Identify which cell holds the provided text, then report its (x, y) central coordinate. 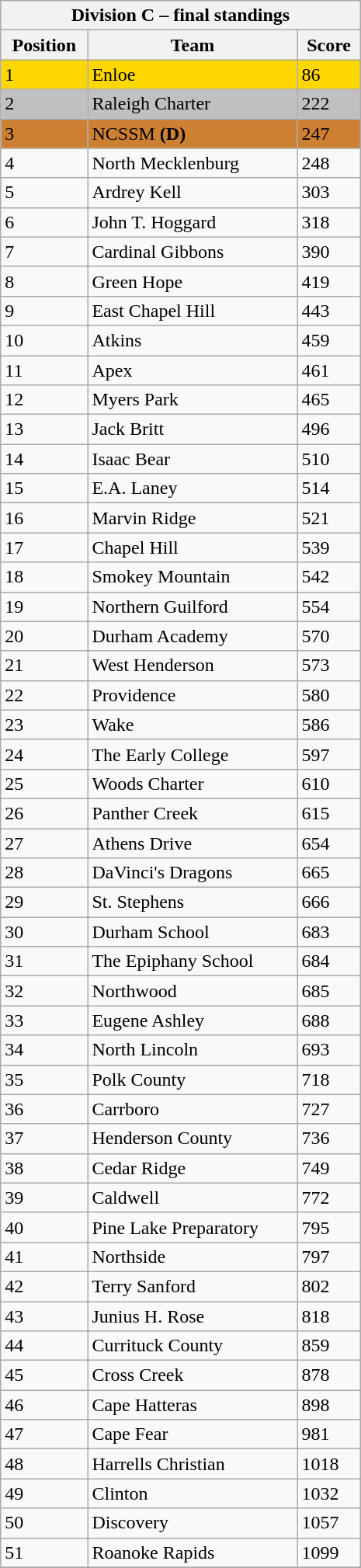
31 (44, 961)
North Mecklenburg (193, 163)
898 (329, 1405)
Myers Park (193, 400)
42 (44, 1286)
12 (44, 400)
727 (329, 1109)
Panther Creek (193, 813)
Carrboro (193, 1109)
818 (329, 1316)
Raleigh Charter (193, 104)
248 (329, 163)
43 (44, 1316)
749 (329, 1168)
The Epiphany School (193, 961)
8 (44, 281)
514 (329, 488)
44 (44, 1346)
24 (44, 754)
Clinton (193, 1493)
St. Stephens (193, 902)
443 (329, 311)
688 (329, 1020)
Caldwell (193, 1198)
539 (329, 548)
521 (329, 518)
1099 (329, 1552)
Eugene Ashley (193, 1020)
Roanoke Rapids (193, 1552)
West Henderson (193, 666)
Atkins (193, 340)
37 (44, 1139)
390 (329, 252)
25 (44, 784)
51 (44, 1552)
654 (329, 843)
49 (44, 1493)
Henderson County (193, 1139)
17 (44, 548)
510 (329, 459)
795 (329, 1227)
50 (44, 1523)
Junius H. Rose (193, 1316)
Isaac Bear (193, 459)
10 (44, 340)
Terry Sanford (193, 1286)
11 (44, 370)
736 (329, 1139)
Cape Hatteras (193, 1405)
35 (44, 1080)
Chapel Hill (193, 548)
14 (44, 459)
Harrells Christian (193, 1464)
665 (329, 873)
Northwood (193, 991)
45 (44, 1375)
772 (329, 1198)
1018 (329, 1464)
981 (329, 1434)
Cardinal Gibbons (193, 252)
27 (44, 843)
Providence (193, 695)
Smokey Mountain (193, 577)
Durham School (193, 932)
1032 (329, 1493)
Cedar Ridge (193, 1168)
Woods Charter (193, 784)
465 (329, 400)
222 (329, 104)
39 (44, 1198)
247 (329, 134)
303 (329, 193)
48 (44, 1464)
683 (329, 932)
20 (44, 636)
9 (44, 311)
Wake (193, 725)
Score (329, 45)
46 (44, 1405)
Team (193, 45)
461 (329, 370)
570 (329, 636)
North Lincoln (193, 1050)
693 (329, 1050)
459 (329, 340)
586 (329, 725)
Apex (193, 370)
86 (329, 75)
34 (44, 1050)
802 (329, 1286)
Cross Creek (193, 1375)
Ardrey Kell (193, 193)
Cape Fear (193, 1434)
542 (329, 577)
E.A. Laney (193, 488)
Marvin Ridge (193, 518)
4 (44, 163)
6 (44, 222)
Northside (193, 1257)
NCSSM (D) (193, 134)
1057 (329, 1523)
878 (329, 1375)
Discovery (193, 1523)
5 (44, 193)
7 (44, 252)
29 (44, 902)
3 (44, 134)
Pine Lake Preparatory (193, 1227)
28 (44, 873)
38 (44, 1168)
19 (44, 607)
Athens Drive (193, 843)
573 (329, 666)
DaVinci's Dragons (193, 873)
797 (329, 1257)
859 (329, 1346)
Polk County (193, 1080)
16 (44, 518)
47 (44, 1434)
615 (329, 813)
36 (44, 1109)
41 (44, 1257)
30 (44, 932)
Position (44, 45)
685 (329, 991)
22 (44, 695)
East Chapel Hill (193, 311)
419 (329, 281)
Green Hope (193, 281)
718 (329, 1080)
32 (44, 991)
Northern Guilford (193, 607)
Currituck County (193, 1346)
554 (329, 607)
580 (329, 695)
13 (44, 429)
1 (44, 75)
610 (329, 784)
318 (329, 222)
John T. Hoggard (193, 222)
23 (44, 725)
Division C – final standings (181, 16)
The Early College (193, 754)
Enloe (193, 75)
15 (44, 488)
40 (44, 1227)
18 (44, 577)
Jack Britt (193, 429)
496 (329, 429)
666 (329, 902)
2 (44, 104)
597 (329, 754)
Durham Academy (193, 636)
33 (44, 1020)
684 (329, 961)
21 (44, 666)
26 (44, 813)
